Search for the cell housing the specified text and yield its (X, Y) center coordinate. 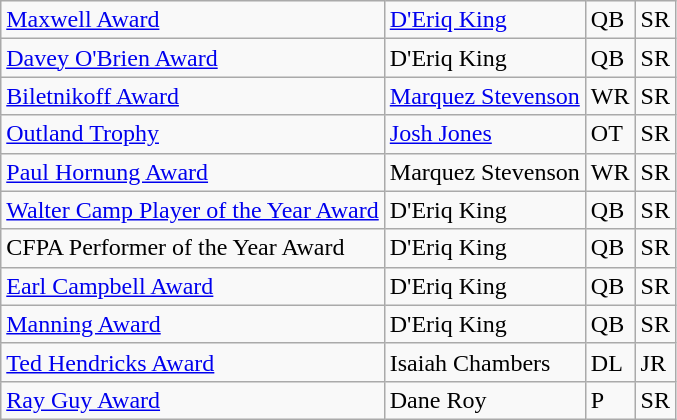
Josh Jones (484, 134)
CFPA Performer of the Year Award (193, 248)
Isaiah Chambers (484, 362)
Maxwell Award (193, 20)
JR (655, 362)
Earl Campbell Award (193, 286)
DL (610, 362)
Ray Guy Award (193, 400)
Davey O'Brien Award (193, 58)
Walter Camp Player of the Year Award (193, 210)
Manning Award (193, 324)
P (610, 400)
OT (610, 134)
Biletnikoff Award (193, 96)
Paul Hornung Award (193, 172)
Ted Hendricks Award (193, 362)
Outland Trophy (193, 134)
Dane Roy (484, 400)
